Locate the cell with the specified text and output its (x, y) center coordinate. 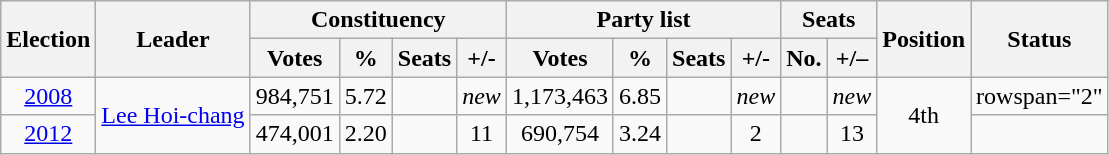
2.20 (366, 134)
+/– (852, 58)
Constituency (378, 20)
Position (924, 39)
Election (48, 39)
11 (482, 134)
13 (852, 134)
6.85 (640, 96)
474,001 (294, 134)
Status (1040, 39)
690,754 (560, 134)
3.24 (640, 134)
rowspan="2" (1040, 96)
1,173,463 (560, 96)
2008 (48, 96)
Party list (643, 20)
2 (756, 134)
Lee Hoi-chang (173, 115)
4th (924, 115)
No. (804, 58)
984,751 (294, 96)
2012 (48, 134)
Leader (173, 39)
5.72 (366, 96)
